For the text-containing cell, return its midpoint in [X, Y] coordinate format. 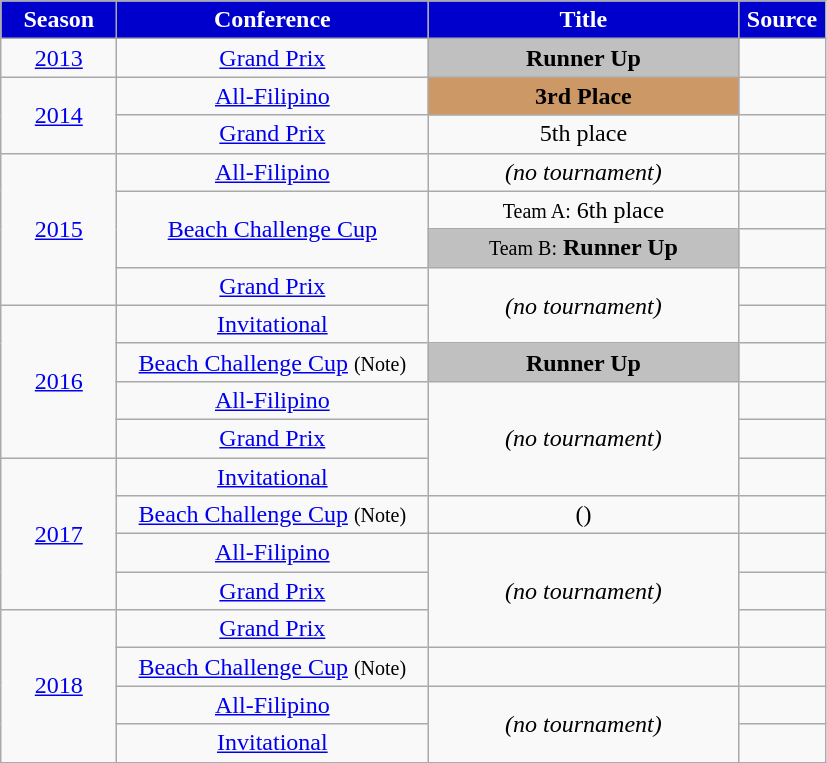
Source [782, 20]
2014 [59, 115]
3rd Place [584, 96]
2017 [59, 534]
Team B: Runner Up [584, 248]
Beach Challenge Cup [272, 229]
Conference [272, 20]
2018 [59, 686]
Title [584, 20]
2013 [59, 58]
Team A: 6th place [584, 210]
() [584, 515]
2016 [59, 381]
Season [59, 20]
5th place [584, 134]
2015 [59, 229]
